Detect which cell encompasses the target text, then output its [x, y] center coordinate. 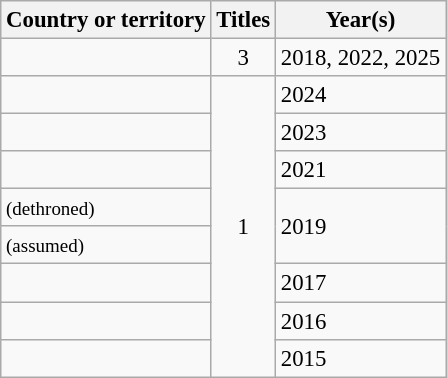
Year(s) [360, 20]
1 [244, 226]
(dethroned) [106, 208]
2024 [360, 95]
2017 [360, 283]
(assumed) [106, 245]
Country or territory [106, 20]
3 [244, 58]
2018, 2022, 2025 [360, 58]
2023 [360, 133]
Titles [244, 20]
2021 [360, 170]
2016 [360, 321]
2019 [360, 226]
2015 [360, 358]
